Identify which cell holds the provided text, then report its [X, Y] central coordinate. 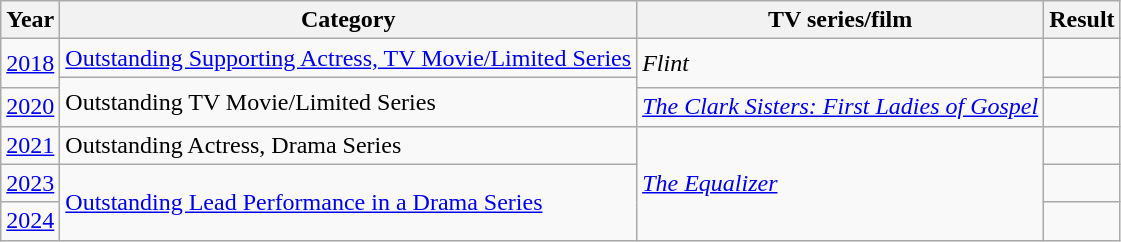
TV series/film [840, 20]
2023 [30, 183]
Outstanding Supporting Actress, TV Movie/Limited Series [348, 58]
2020 [30, 107]
The Clark Sisters: First Ladies of Gospel [840, 107]
Outstanding TV Movie/Limited Series [348, 102]
Year [30, 20]
The Equalizer [840, 183]
Outstanding Lead Performance in a Drama Series [348, 202]
2024 [30, 221]
Category [348, 20]
2021 [30, 145]
2018 [30, 64]
Flint [840, 64]
Result [1082, 20]
Outstanding Actress, Drama Series [348, 145]
